Determine the (X, Y) coordinate at the center of the cell enclosing the given text.  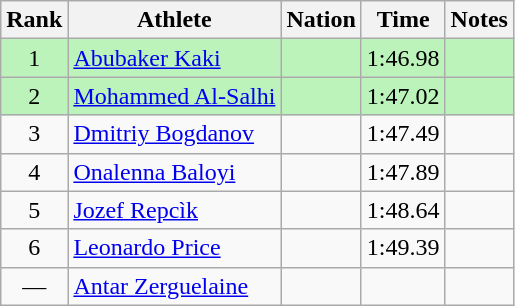
Abubaker Kaki (174, 58)
Onalenna Baloyi (174, 172)
2 (34, 96)
Notes (479, 20)
Antar Zerguelaine (174, 286)
1:49.39 (403, 248)
5 (34, 210)
Athlete (174, 20)
1:47.89 (403, 172)
Leonardo Price (174, 248)
Nation (321, 20)
Mohammed Al-Salhi (174, 96)
Rank (34, 20)
4 (34, 172)
1:48.64 (403, 210)
1:47.02 (403, 96)
3 (34, 134)
Dmitriy Bogdanov (174, 134)
1:47.49 (403, 134)
— (34, 286)
1:46.98 (403, 58)
Time (403, 20)
6 (34, 248)
1 (34, 58)
Jozef Repcìk (174, 210)
